Provide the [x, y] coordinate of the cell's center where the given text is located.  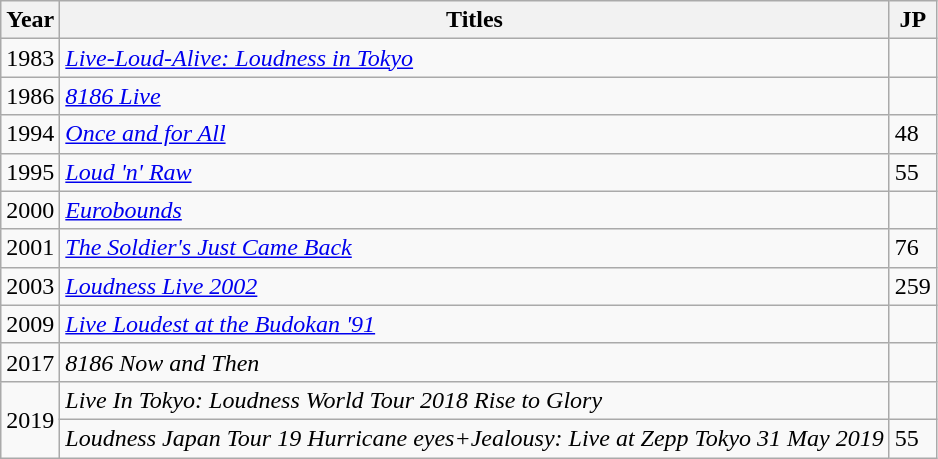
8186 Live [474, 96]
2003 [30, 286]
Live-Loud-Alive: Loudness in Tokyo [474, 58]
Loudness Live 2002 [474, 286]
Loudness Japan Tour 19 Hurricane eyes+Jealousy: Live at Zepp Tokyo 31 May 2019 [474, 438]
The Soldier's Just Came Back [474, 248]
2017 [30, 362]
Once and for All [474, 134]
259 [912, 286]
2019 [30, 419]
1995 [30, 172]
2009 [30, 324]
2000 [30, 210]
Live Loudest at the Budokan '91 [474, 324]
76 [912, 248]
1983 [30, 58]
8186 Now and Then [474, 362]
Year [30, 20]
Live In Tokyo: Loudness World Tour 2018 Rise to Glory [474, 400]
2001 [30, 248]
Eurobounds [474, 210]
Loud 'n' Raw [474, 172]
Titles [474, 20]
1994 [30, 134]
48 [912, 134]
1986 [30, 96]
JP [912, 20]
